Scan for the cell matching the given text and deliver its (x, y) coordinate at center. 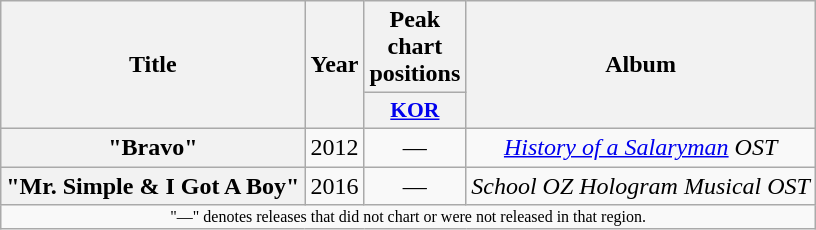
2016 (334, 185)
2012 (334, 147)
"Bravo" (153, 147)
History of a Salaryman OST (641, 147)
Title (153, 65)
"—" denotes releases that did not chart or were not released in that region. (408, 217)
Peak chart positions (415, 47)
School OZ Hologram Musical OST (641, 185)
Year (334, 65)
Album (641, 65)
KOR (415, 111)
"Mr. Simple & I Got A Boy" (153, 185)
